Extract the [X, Y] coordinate from the center of the cell holding the provided text.  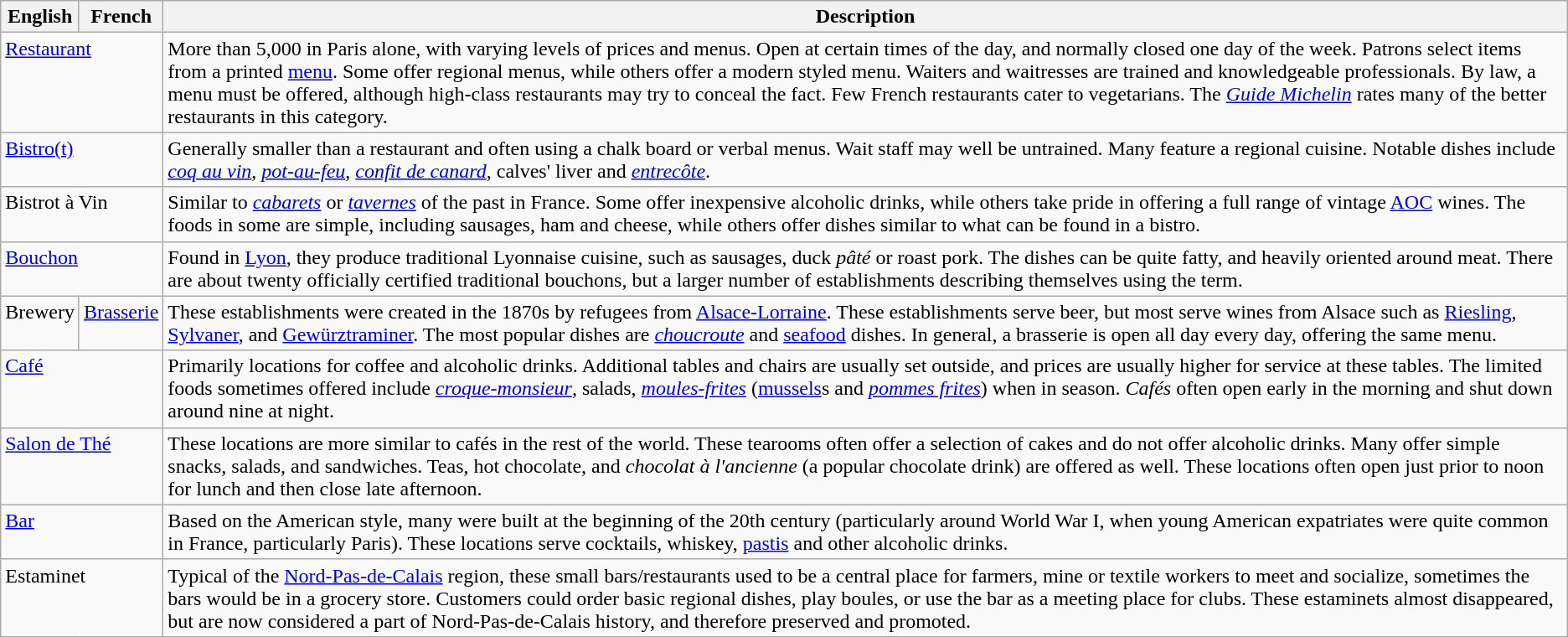
Brasserie [121, 324]
French [121, 17]
Bistro(t) [82, 159]
English [40, 17]
Bouchon [82, 268]
Bar [82, 531]
Bistrot à Vin [82, 215]
Restaurant [82, 82]
Brewery [40, 324]
Estaminet [82, 598]
Café [82, 389]
Salon de Thé [82, 466]
Description [865, 17]
